Locate the cell with the specified text and output its (x, y) center coordinate. 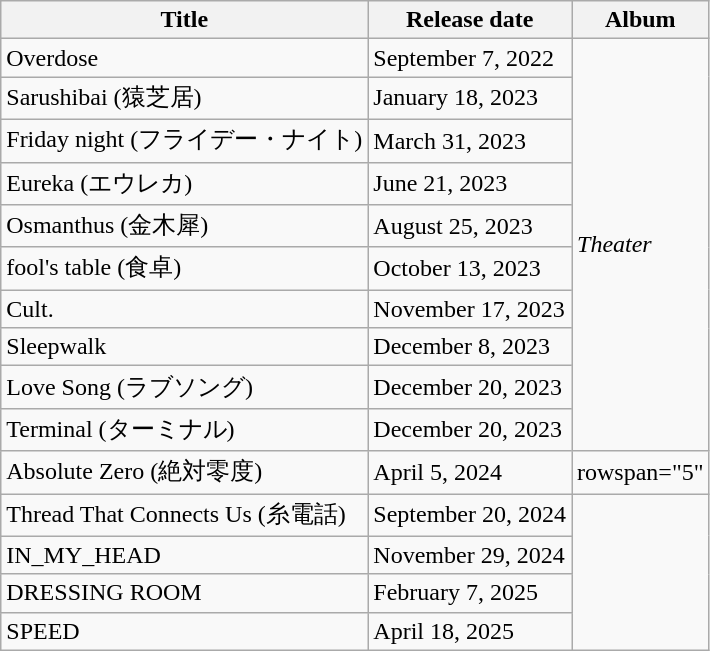
Thread That Connects Us (糸電話) (184, 516)
March 31, 2023 (470, 140)
November 17, 2023 (470, 309)
IN_MY_HEAD (184, 555)
April 18, 2025 (470, 631)
January 18, 2023 (470, 98)
Title (184, 20)
September 20, 2024 (470, 516)
Album (641, 20)
August 25, 2023 (470, 226)
November 29, 2024 (470, 555)
Release date (470, 20)
SPEED (184, 631)
Theater (641, 245)
Terminal (ターミナル) (184, 430)
DRESSING ROOM (184, 593)
Love Song (ラブソング) (184, 388)
fool's table (食卓) (184, 268)
rowspan="5" (641, 472)
April 5, 2024 (470, 472)
Sarushibai (猿芝居) (184, 98)
Osmanthus (金木犀) (184, 226)
September 7, 2022 (470, 58)
December 8, 2023 (470, 347)
Cult. (184, 309)
Friday night (フライデー・ナイト) (184, 140)
Sleepwalk (184, 347)
Eureka (エウレカ) (184, 184)
Overdose (184, 58)
October 13, 2023 (470, 268)
June 21, 2023 (470, 184)
Absolute Zero (絶対零度) (184, 472)
February 7, 2025 (470, 593)
